Output the (X, Y) coordinate of the center of the cell containing the given text.  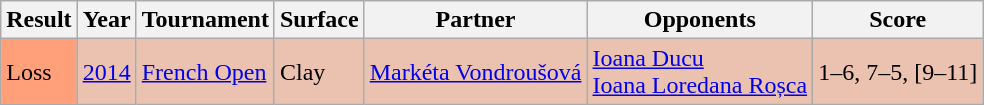
1–6, 7–5, [9–11] (898, 72)
Surface (319, 20)
Clay (319, 72)
Ioana Ducu Ioana Loredana Roșca (700, 72)
Score (898, 20)
Opponents (700, 20)
Partner (476, 20)
Year (106, 20)
Result (39, 20)
French Open (205, 72)
Loss (39, 72)
Tournament (205, 20)
2014 (106, 72)
Markéta Vondroušová (476, 72)
